Pinpoint the cell where the given text exists, returning its (X, Y) midpoint coordinate. 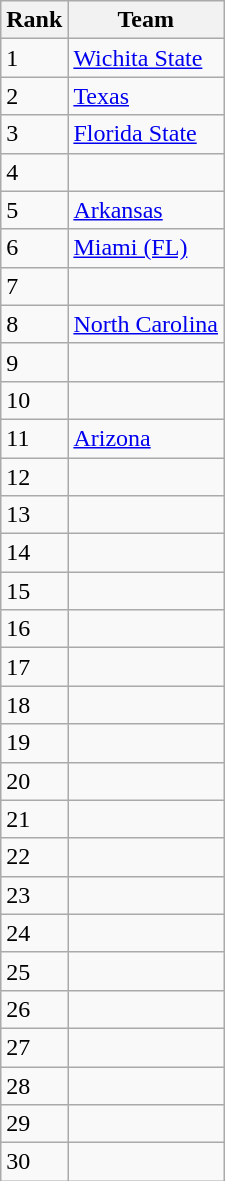
23 (34, 895)
Team (146, 20)
5 (34, 210)
30 (34, 1162)
28 (34, 1085)
7 (34, 286)
29 (34, 1124)
1 (34, 58)
19 (34, 743)
24 (34, 933)
8 (34, 324)
18 (34, 705)
Miami (FL) (146, 248)
16 (34, 629)
25 (34, 971)
Wichita State (146, 58)
15 (34, 591)
26 (34, 1009)
13 (34, 515)
11 (34, 438)
Rank (34, 20)
12 (34, 477)
9 (34, 362)
27 (34, 1047)
Arizona (146, 438)
20 (34, 781)
21 (34, 819)
North Carolina (146, 324)
2 (34, 96)
6 (34, 248)
17 (34, 667)
14 (34, 553)
4 (34, 172)
Arkansas (146, 210)
22 (34, 857)
10 (34, 400)
3 (34, 134)
Texas (146, 96)
Florida State (146, 134)
